Pinpoint the cell where the given text exists, returning its (x, y) midpoint coordinate. 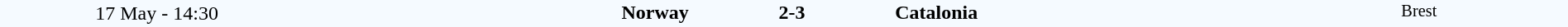
17 May - 14:30 (157, 13)
Catalonia (1082, 12)
Norway (501, 12)
2-3 (791, 12)
Brest (1419, 13)
